Pinpoint the cell where the given text exists, returning its (X, Y) midpoint coordinate. 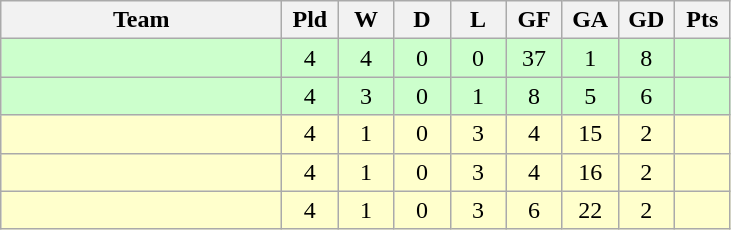
Pts (702, 20)
GF (534, 20)
37 (534, 58)
L (478, 20)
W (366, 20)
22 (590, 210)
GA (590, 20)
16 (590, 172)
D (422, 20)
5 (590, 96)
Pld (310, 20)
15 (590, 134)
Team (142, 20)
GD (646, 20)
